Provide the [x, y] coordinate of the cell's center where the given text is located.  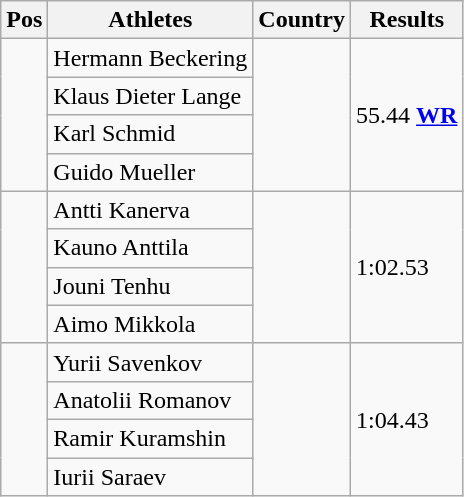
Hermann Beckering [150, 58]
Guido Mueller [150, 172]
Country [302, 20]
Antti Kanerva [150, 210]
Klaus Dieter Lange [150, 96]
Aimo Mikkola [150, 324]
Yurii Savenkov [150, 362]
Anatolii Romanov [150, 400]
Results [407, 20]
1:02.53 [407, 267]
Iurii Saraev [150, 477]
1:04.43 [407, 419]
Ramir Kuramshin [150, 438]
55.44 WR [407, 115]
Pos [24, 20]
Kauno Anttila [150, 248]
Jouni Tenhu [150, 286]
Karl Schmid [150, 134]
Athletes [150, 20]
